Provide the (X, Y) coordinate of the cell's center where the given text is located.  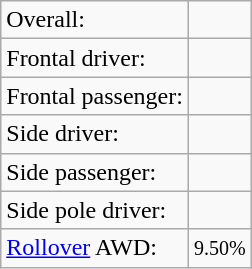
Side pole driver: (95, 210)
9.50% (220, 248)
Frontal driver: (95, 58)
Overall: (95, 20)
Rollover AWD: (95, 248)
Side passenger: (95, 172)
Frontal passenger: (95, 96)
Side driver: (95, 134)
